Identify which cell holds the provided text, then report its (X, Y) central coordinate. 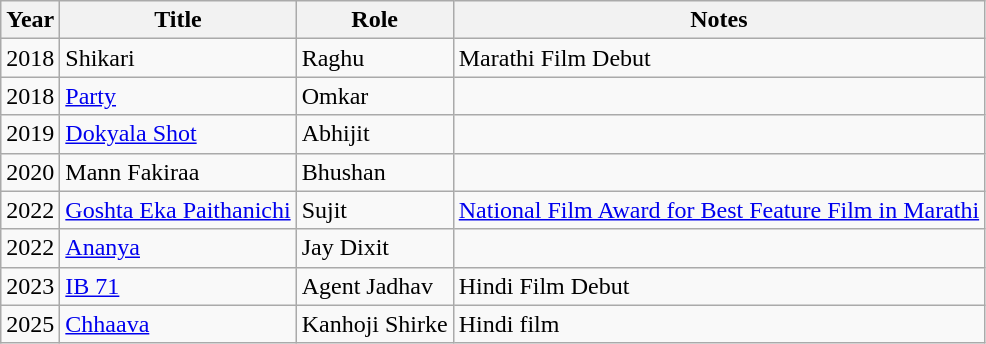
Kanhoji Shirke (374, 324)
Notes (718, 20)
2023 (30, 286)
Hindi film (718, 324)
Title (178, 20)
2025 (30, 324)
Role (374, 20)
Dokyala Shot (178, 134)
Agent Jadhav (374, 286)
Year (30, 20)
2020 (30, 172)
National Film Award for Best Feature Film in Marathi (718, 210)
Goshta Eka Paithanichi (178, 210)
Ananya (178, 248)
Sujit (374, 210)
Raghu (374, 58)
Party (178, 96)
2019 (30, 134)
Hindi Film Debut (718, 286)
Bhushan (374, 172)
Marathi Film Debut (718, 58)
Omkar (374, 96)
Mann Fakiraa (178, 172)
Chhaava (178, 324)
IB 71 (178, 286)
Abhijit (374, 134)
Jay Dixit (374, 248)
Shikari (178, 58)
